Capture the cell that displays the provided text and extract its [x, y] central coordinate. 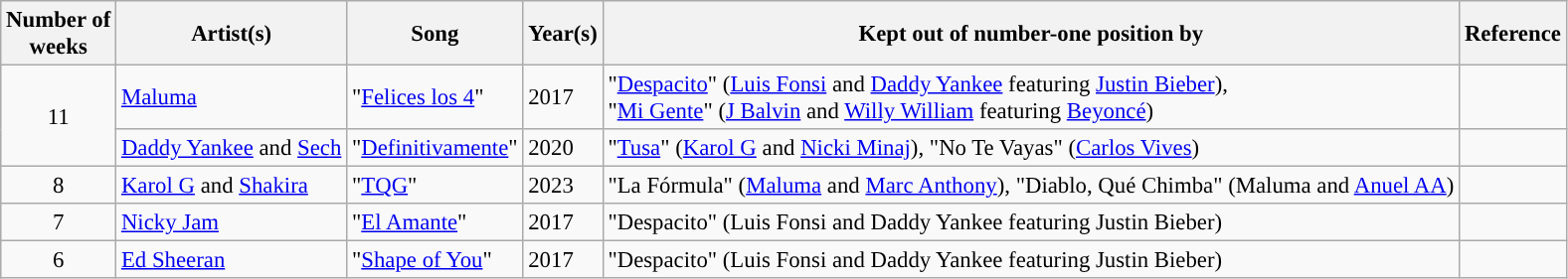
"La Fórmula" (Maluma and Marc Anthony), "Diablo, Qué Chimba" (Maluma and Anuel AA) [1031, 186]
Nicky Jam [232, 222]
Karol G and Shakira [232, 186]
Artist(s) [232, 34]
"El Amante" [436, 222]
"TQG" [436, 186]
Daddy Yankee and Sech [232, 148]
Ed Sheeran [232, 260]
"Tusa" (Karol G and Nicki Minaj), "No Te Vayas" (Carlos Vives) [1031, 148]
6 [59, 260]
2020 [563, 148]
"Felices los 4" [436, 97]
11 [59, 116]
7 [59, 222]
Maluma [232, 97]
Number of weeks [59, 34]
2023 [563, 186]
Song [436, 34]
Year(s) [563, 34]
8 [59, 186]
"Despacito" (Luis Fonsi and Daddy Yankee featuring Justin Bieber),"Mi Gente" (J Balvin and Willy William featuring Beyoncé) [1031, 97]
Kept out of number-one position by [1031, 34]
"Definitivamente" [436, 148]
"Shape of You" [436, 260]
Reference [1513, 34]
